From the cell containing the given text, extract its center point as [x, y] coordinate. 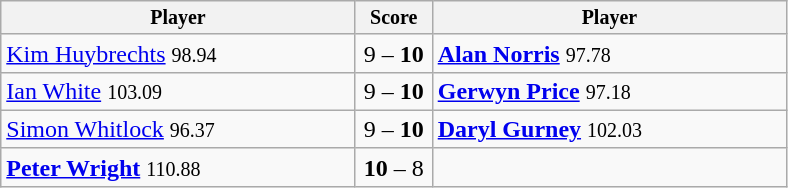
Simon Whitlock 96.37 [178, 129]
Gerwyn Price 97.18 [609, 91]
Peter Wright 110.88 [178, 167]
Score [394, 18]
10 – 8 [394, 167]
Kim Huybrechts 98.94 [178, 53]
Ian White 103.09 [178, 91]
Alan Norris 97.78 [609, 53]
Daryl Gurney 102.03 [609, 129]
